From the cell containing the given text, extract its center point as (x, y) coordinate. 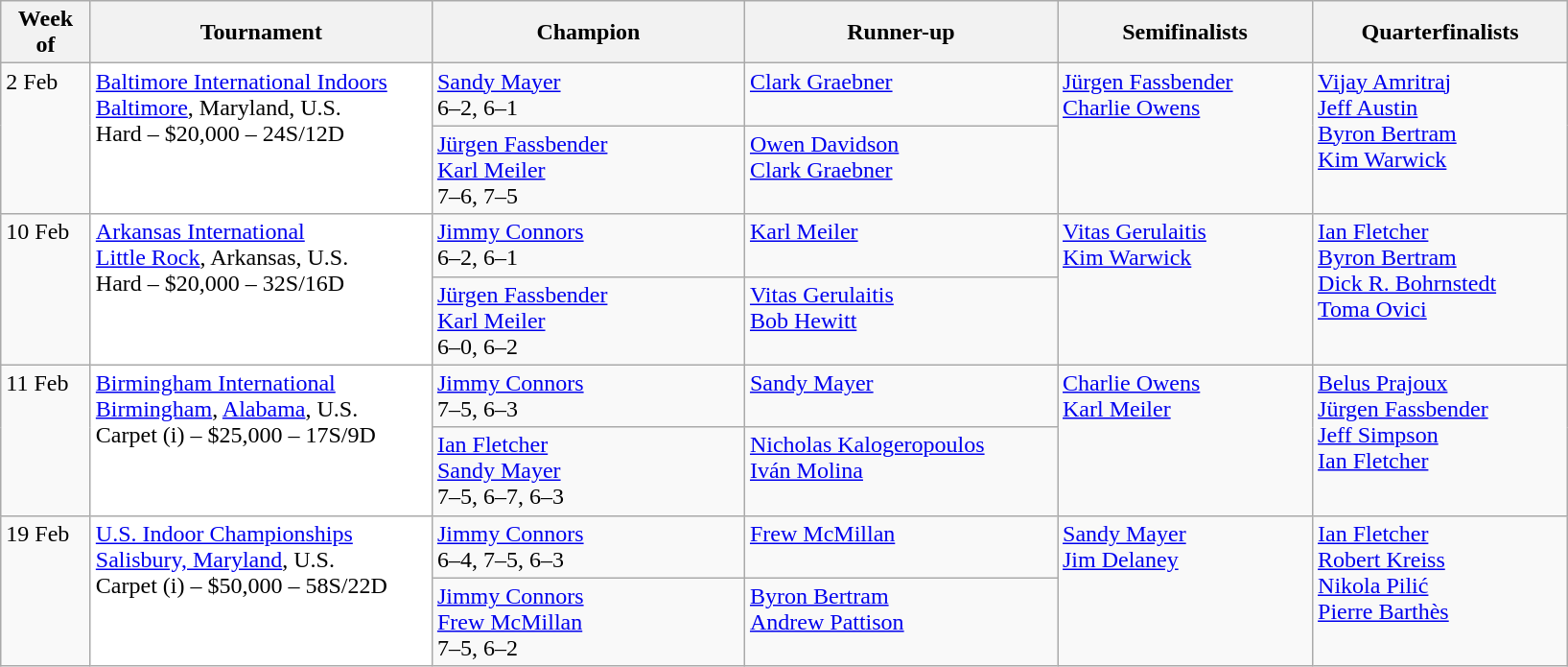
Clark Graebner (901, 94)
Frew McMillan (901, 547)
11 Feb (46, 440)
Ian Fletcher Sandy Mayer 7–5, 6–7, 6–3 (588, 471)
Jimmy Connors 7–5, 6–3 (588, 395)
Runner-up (901, 33)
2 Feb (46, 138)
Vitas Gerulaitis Kim Warwick (1184, 290)
Jimmy Connors Frew McMillan 7–5, 6–2 (588, 622)
Sandy Mayer Jim Delaney (1184, 591)
Semifinalists (1184, 33)
Nicholas Kalogeropoulos Iván Molina (901, 471)
Karl Meiler (901, 246)
Jimmy Connors 6–4, 7–5, 6–3 (588, 547)
Vitas Gerulaitis Bob Hewitt (901, 321)
Arkansas International Little Rock, Arkansas, U.S. Hard – $20,000 – 32S/16D (261, 290)
Jimmy Connors 6–2, 6–1 (588, 246)
Tournament (261, 33)
Baltimore International Indoors Baltimore, Maryland, U.S. Hard – $20,000 – 24S/12D (261, 138)
Birmingham International Birmingham, Alabama, U.S. Carpet (i) – $25,000 – 17S/9D (261, 440)
Ian Fletcher Robert Kreiss Nikola Pilić Pierre Barthès (1440, 591)
Belus Prajoux Jürgen Fassbender Jeff Simpson Ian Fletcher (1440, 440)
Champion (588, 33)
Jürgen Fassbender Karl Meiler 7–6, 7–5 (588, 170)
Byron Bertram Andrew Pattison (901, 622)
Jürgen Fassbender Karl Meiler 6–0, 6–2 (588, 321)
10 Feb (46, 290)
Jürgen Fassbender Charlie Owens (1184, 138)
Sandy Mayer (901, 395)
Ian Fletcher Byron Bertram Dick R. Bohrnstedt Toma Ovici (1440, 290)
Owen Davidson Clark Graebner (901, 170)
Sandy Mayer 6–2, 6–1 (588, 94)
19 Feb (46, 591)
Vijay Amritraj Jeff Austin Byron Bertram Kim Warwick (1440, 138)
Charlie Owens Karl Meiler (1184, 440)
Quarterfinalists (1440, 33)
Week of (46, 33)
U.S. Indoor Championships Salisbury, Maryland, U.S. Carpet (i) – $50,000 – 58S/22D (261, 591)
